Search for the cell housing the specified text and yield its [x, y] center coordinate. 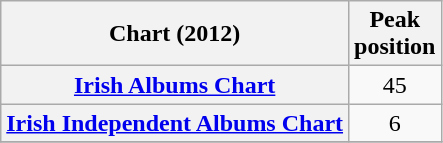
Irish Independent Albums Chart [175, 123]
Irish Albums Chart [175, 85]
6 [395, 123]
45 [395, 85]
Peakposition [395, 34]
Chart (2012) [175, 34]
